Find where the given text appears and provide that cell's center as (x, y) coordinate. 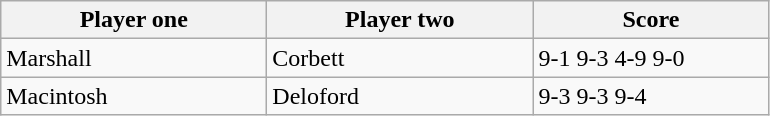
Player two (400, 20)
Marshall (134, 58)
Deloford (400, 96)
Player one (134, 20)
9-3 9-3 9-4 (651, 96)
Score (651, 20)
Macintosh (134, 96)
9-1 9-3 4-9 9-0 (651, 58)
Corbett (400, 58)
